Scan for the cell matching the given text and deliver its [x, y] coordinate at center. 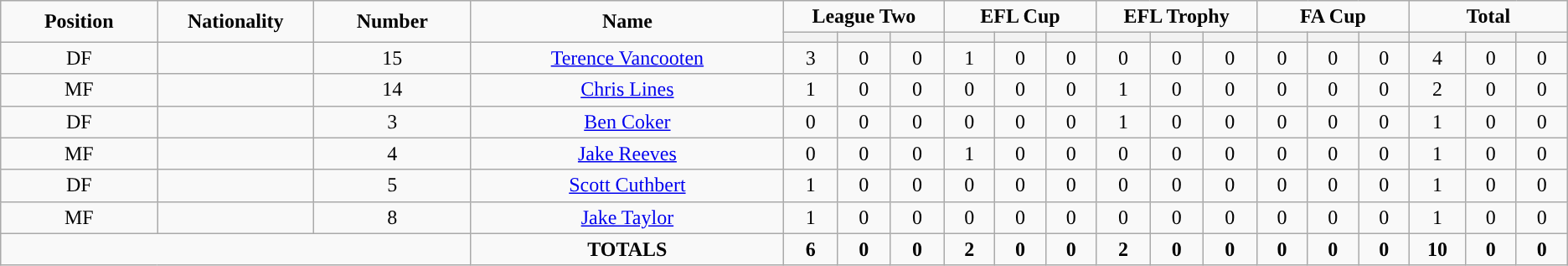
Jake Taylor [627, 217]
Nationality [236, 22]
Position [79, 22]
8 [392, 217]
6 [811, 249]
Scott Cuthbert [627, 185]
Terence Vancooten [627, 58]
League Two [864, 17]
Name [627, 22]
Ben Coker [627, 122]
Total [1489, 17]
Number [392, 22]
Chris Lines [627, 90]
10 [1437, 249]
5 [392, 185]
15 [392, 58]
TOTALS [627, 249]
FA Cup [1333, 17]
Jake Reeves [627, 154]
EFL Cup [1020, 17]
14 [392, 90]
EFL Trophy [1176, 17]
